Detect which cell encompasses the target text, then output its [x, y] center coordinate. 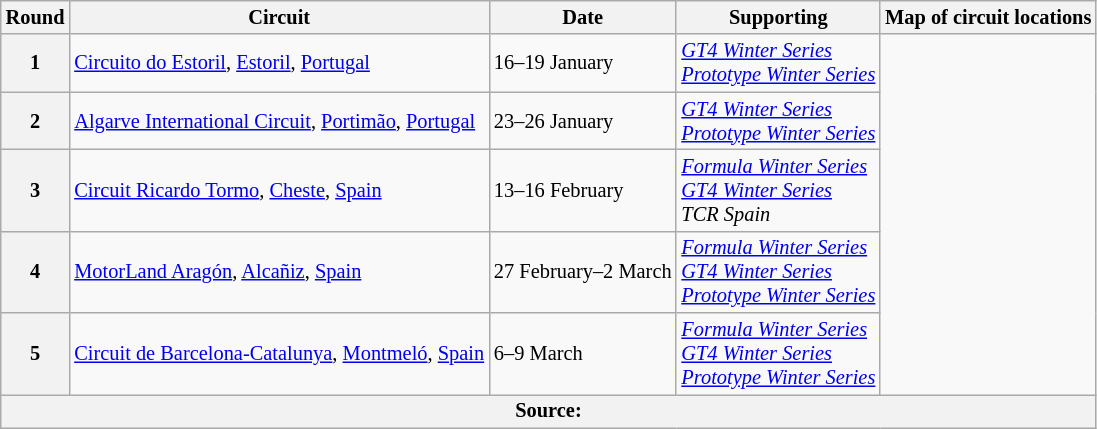
Circuit [279, 17]
Source: [548, 411]
Map of circuit locations [988, 17]
Supporting [778, 17]
16–19 January [582, 63]
Circuit Ricardo Tormo, Cheste, Spain [279, 190]
Round [36, 17]
27 February–2 March [582, 272]
MotorLand Aragón, Alcañiz, Spain [279, 272]
Formula Winter SeriesGT4 Winter SeriesTCR Spain [778, 190]
Circuito do Estoril, Estoril, Portugal [279, 63]
13–16 February [582, 190]
1 [36, 63]
4 [36, 272]
Circuit de Barcelona-Catalunya, Montmeló, Spain [279, 354]
Algarve International Circuit, Portimão, Portugal [279, 121]
3 [36, 190]
23–26 January [582, 121]
6–9 March [582, 354]
2 [36, 121]
5 [36, 354]
Date [582, 17]
